Output the (X, Y) coordinate of the center of the cell containing the given text.  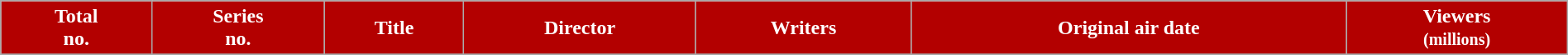
Viewers(millions) (1457, 28)
Original air date (1129, 28)
Title (394, 28)
Director (580, 28)
Writers (804, 28)
Seriesno. (238, 28)
Totalno. (76, 28)
